Capture the cell that displays the provided text and extract its [X, Y] central coordinate. 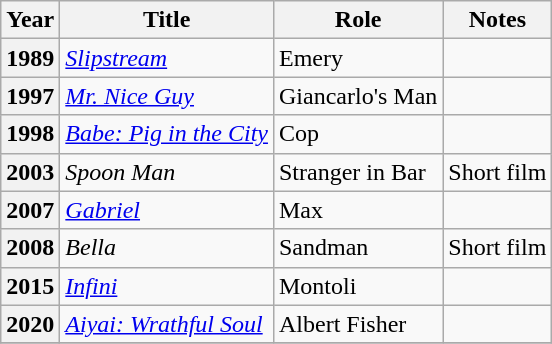
Slipstream [167, 58]
Bella [167, 248]
Aiyai: Wrathful Soul [167, 324]
Gabriel [167, 210]
Giancarlo's Man [358, 96]
Babe: Pig in the City [167, 134]
Title [167, 20]
Year [30, 20]
2008 [30, 248]
1997 [30, 96]
Cop [358, 134]
Notes [498, 20]
Spoon Man [167, 172]
Infini [167, 286]
Emery [358, 58]
1989 [30, 58]
Mr. Nice Guy [167, 96]
2020 [30, 324]
1998 [30, 134]
Role [358, 20]
Albert Fisher [358, 324]
2007 [30, 210]
Sandman [358, 248]
Stranger in Bar [358, 172]
2015 [30, 286]
2003 [30, 172]
Max [358, 210]
Montoli [358, 286]
